Pinpoint the cell where the given text exists, returning its [X, Y] midpoint coordinate. 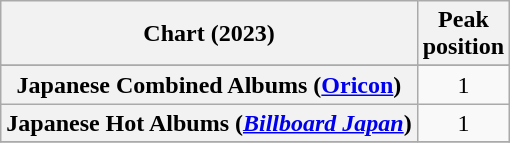
Japanese Combined Albums (Oricon) [209, 85]
Chart (2023) [209, 34]
Peakposition [463, 34]
Japanese Hot Albums (Billboard Japan) [209, 123]
